For the text-containing cell, return its midpoint in (x, y) coordinate format. 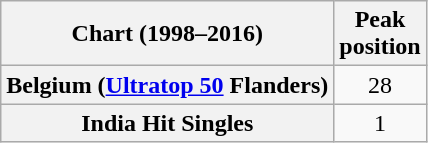
India Hit Singles (168, 123)
Chart (1998–2016) (168, 34)
1 (380, 123)
28 (380, 85)
Peakposition (380, 34)
Belgium (Ultratop 50 Flanders) (168, 85)
